From the cell containing the given text, extract its center point as (X, Y) coordinate. 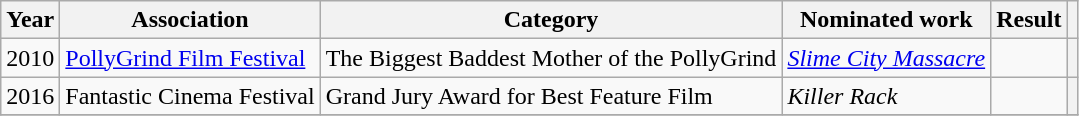
Result (1029, 20)
Slime City Massacre (886, 58)
2016 (30, 96)
PollyGrind Film Festival (190, 58)
2010 (30, 58)
Killer Rack (886, 96)
Association (190, 20)
Grand Jury Award for Best Feature Film (551, 96)
Year (30, 20)
Category (551, 20)
Nominated work (886, 20)
The Biggest Baddest Mother of the PollyGrind (551, 58)
Fantastic Cinema Festival (190, 96)
